Search for the cell housing the specified text and yield its (x, y) center coordinate. 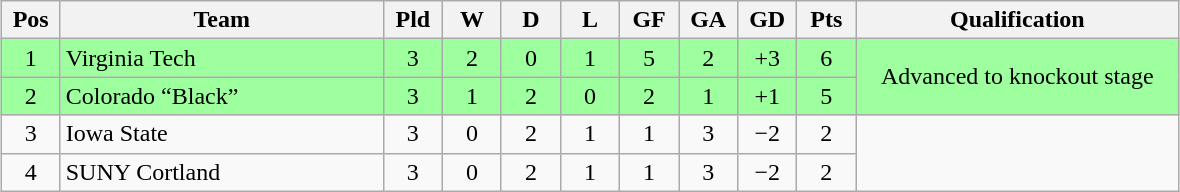
4 (30, 172)
Iowa State (222, 134)
Pts (826, 20)
Advanced to knockout stage (1018, 77)
6 (826, 58)
+3 (768, 58)
Team (222, 20)
+1 (768, 96)
W (472, 20)
SUNY Cortland (222, 172)
Pos (30, 20)
D (530, 20)
L (590, 20)
GA (708, 20)
GF (650, 20)
Virginia Tech (222, 58)
GD (768, 20)
Qualification (1018, 20)
Colorado “Black” (222, 96)
Pld (412, 20)
